Identify which cell holds the provided text, then report its [x, y] central coordinate. 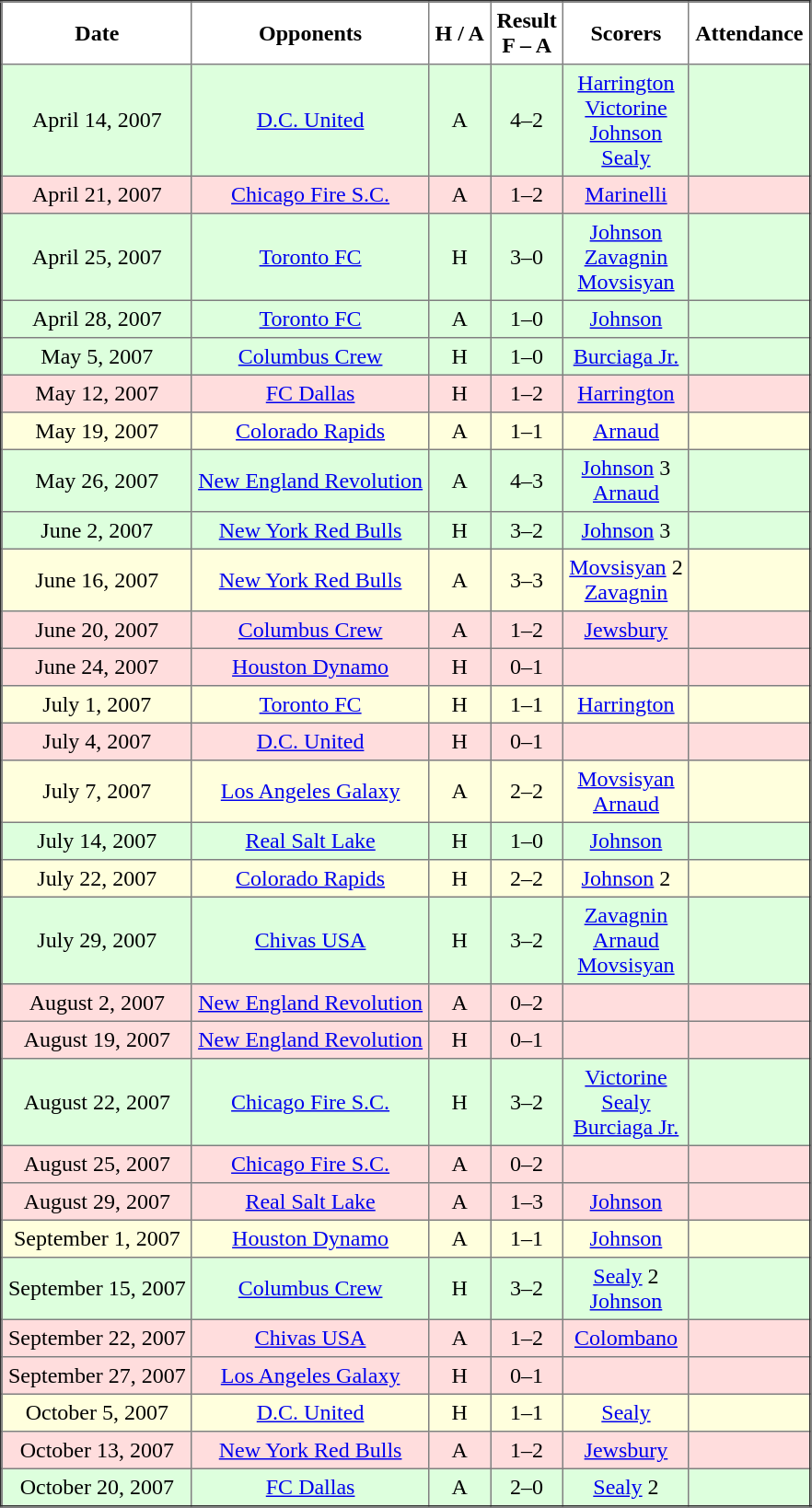
May 5, 2007 [98, 356]
Movsisyan 2 Zavagnin [626, 580]
October 20, 2007 [98, 1488]
August 22, 2007 [98, 1102]
September 1, 2007 [98, 1238]
April 21, 2007 [98, 194]
April 14, 2007 [98, 121]
Movsisyan Arnaud [626, 792]
August 2, 2007 [98, 1003]
August 29, 2007 [98, 1201]
Johnson 3 Arnaud [626, 481]
October 13, 2007 [98, 1450]
April 25, 2007 [98, 257]
Johnson 2 [626, 878]
H / A [460, 33]
September 22, 2007 [98, 1338]
Attendance [749, 33]
July 29, 2007 [98, 940]
3–3 [527, 580]
August 19, 2007 [98, 1039]
Colombano [626, 1338]
4–2 [527, 121]
Johnson Zavagnin Movsisyan [626, 257]
Date [98, 33]
July 1, 2007 [98, 704]
2–0 [527, 1488]
4–3 [527, 481]
Harrington Victorine Johnson Sealy [626, 121]
June 24, 2007 [98, 667]
June 2, 2007 [98, 530]
September 15, 2007 [98, 1289]
September 27, 2007 [98, 1375]
July 4, 2007 [98, 741]
Sealy 2 Johnson [626, 1289]
July 7, 2007 [98, 792]
May 12, 2007 [98, 393]
April 28, 2007 [98, 319]
Opponents [309, 33]
Marinelli [626, 194]
ResultF – A [527, 33]
June 20, 2007 [98, 630]
July 22, 2007 [98, 878]
May 19, 2007 [98, 431]
July 14, 2007 [98, 841]
August 25, 2007 [98, 1164]
May 26, 2007 [98, 481]
June 16, 2007 [98, 580]
1–3 [527, 1201]
Sealy 2 [626, 1488]
Victorine Sealy Burciaga Jr. [626, 1102]
Johnson 3 [626, 530]
Zavagnin Arnaud Movsisyan [626, 940]
Arnaud [626, 431]
Sealy [626, 1412]
3–0 [527, 257]
October 5, 2007 [98, 1412]
Burciaga Jr. [626, 356]
Scorers [626, 33]
